From the cell containing the given text, extract its center point as (x, y) coordinate. 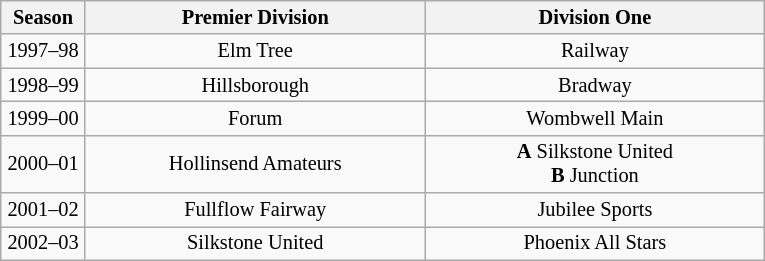
Hollinsend Amateurs (255, 164)
Elm Tree (255, 51)
Fullflow Fairway (255, 210)
2002–03 (44, 243)
1998–99 (44, 85)
Bradway (595, 85)
Railway (595, 51)
Hillsborough (255, 85)
Premier Division (255, 17)
Silkstone United (255, 243)
Forum (255, 118)
Season (44, 17)
Jubilee Sports (595, 210)
A Silkstone UnitedB Junction (595, 164)
2001–02 (44, 210)
Wombwell Main (595, 118)
1999–00 (44, 118)
Division One (595, 17)
Phoenix All Stars (595, 243)
2000–01 (44, 164)
1997–98 (44, 51)
